From the cell containing the given text, extract its center point as [x, y] coordinate. 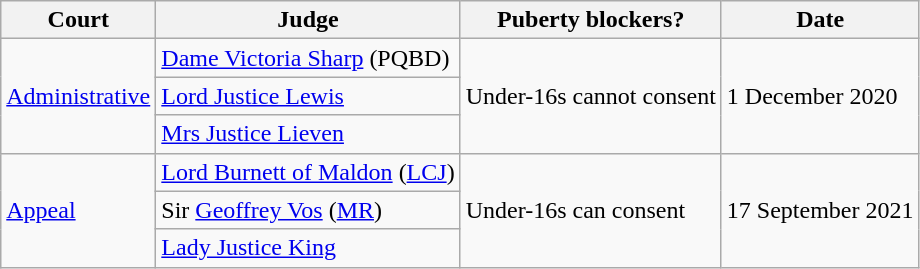
Lord Justice Lewis [308, 96]
Lady Justice King [308, 248]
1 December 2020 [820, 96]
Under-16s can consent [590, 210]
Judge [308, 20]
17 September 2021 [820, 210]
Appeal [78, 210]
Date [820, 20]
Dame Victoria Sharp (PQBD) [308, 58]
Mrs Justice Lieven [308, 134]
Sir Geoffrey Vos (MR) [308, 210]
Administrative [78, 96]
Puberty blockers? [590, 20]
Lord Burnett of Maldon (LCJ) [308, 172]
Court [78, 20]
Under-16s cannot consent [590, 96]
